Search for the cell housing the specified text and yield its (X, Y) center coordinate. 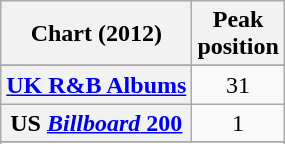
Chart (2012) (96, 34)
US Billboard 200 (96, 123)
31 (238, 85)
Peakposition (238, 34)
UK R&B Albums (96, 85)
1 (238, 123)
